Provide the [X, Y] coordinate of the cell's center where the given text is located.  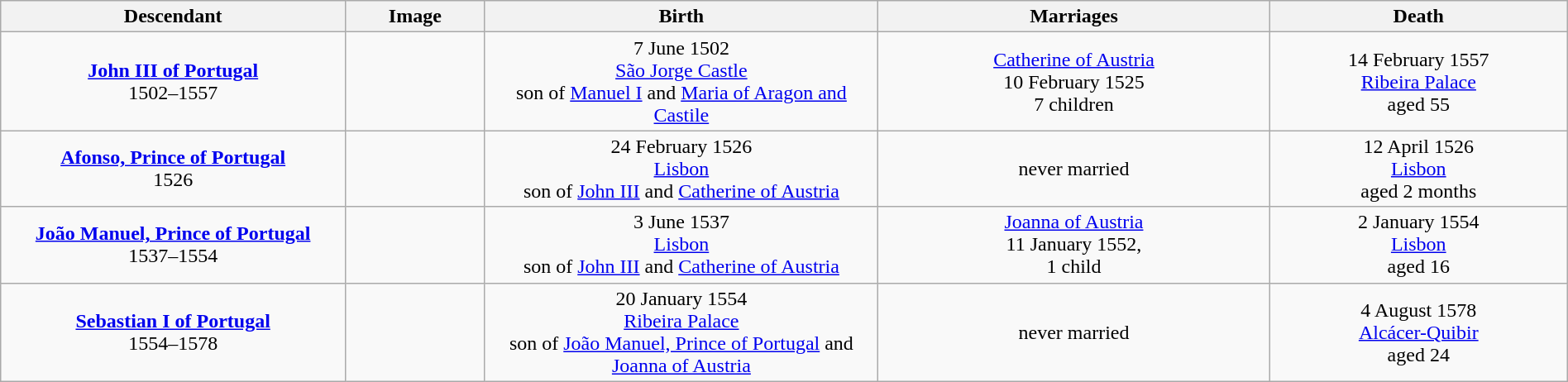
7 June 1502São Jorge Castleson of Manuel I and Maria of Aragon and Castile [681, 81]
12 April 1526Lisbonaged 2 months [1418, 169]
John III of Portugal1502–1557 [174, 81]
Death [1418, 17]
Joanna of Austria11 January 1552,1 child [1074, 245]
Birth [681, 17]
João Manuel, Prince of Portugal1537–1554 [174, 245]
Descendant [174, 17]
2 January 1554Lisbonaged 16 [1418, 245]
Catherine of Austria10 February 15257 children [1074, 81]
4 August 1578Alcácer-Quibiraged 24 [1418, 332]
24 February 1526Lisbonson of John III and Catherine of Austria [681, 169]
Sebastian I of Portugal1554–1578 [174, 332]
14 February 1557Ribeira Palaceaged 55 [1418, 81]
20 January 1554Ribeira Palaceson of João Manuel, Prince of Portugal and Joanna of Austria [681, 332]
3 June 1537Lisbonson of John III and Catherine of Austria [681, 245]
Image [415, 17]
Afonso, Prince of Portugal1526 [174, 169]
Marriages [1074, 17]
